Locate the cell with the specified text and output its [X, Y] center coordinate. 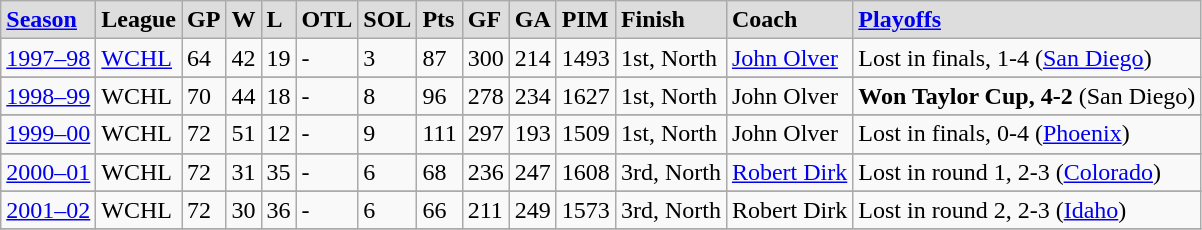
300 [486, 58]
GA [532, 20]
1493 [586, 58]
Coach [789, 20]
8 [388, 96]
Lost in finals, 0-4 (Phoenix) [1027, 134]
44 [244, 96]
9 [388, 134]
Season [48, 20]
GF [486, 20]
L [278, 20]
1509 [586, 134]
Won Taylor Cup, 4-2 (San Diego) [1027, 96]
Lost in round 2, 2-3 (Idaho) [1027, 210]
70 [204, 96]
111 [440, 134]
87 [440, 58]
36 [278, 210]
1573 [586, 210]
1999–00 [48, 134]
League [139, 20]
12 [278, 134]
42 [244, 58]
SOL [388, 20]
278 [486, 96]
PIM [586, 20]
249 [532, 210]
Lost in round 1, 2-3 (Colorado) [1027, 172]
1998–99 [48, 96]
3 [388, 58]
18 [278, 96]
214 [532, 58]
66 [440, 210]
297 [486, 134]
Finish [670, 20]
Lost in finals, 1-4 (San Diego) [1027, 58]
211 [486, 210]
1627 [586, 96]
236 [486, 172]
247 [532, 172]
51 [244, 134]
2001–02 [48, 210]
W [244, 20]
19 [278, 58]
2000–01 [48, 172]
1997–98 [48, 58]
68 [440, 172]
234 [532, 96]
96 [440, 96]
193 [532, 134]
1608 [586, 172]
64 [204, 58]
31 [244, 172]
OTL [327, 20]
GP [204, 20]
30 [244, 210]
35 [278, 172]
Pts [440, 20]
Playoffs [1027, 20]
